Output the (x, y) coordinate of the center of the cell containing the given text.  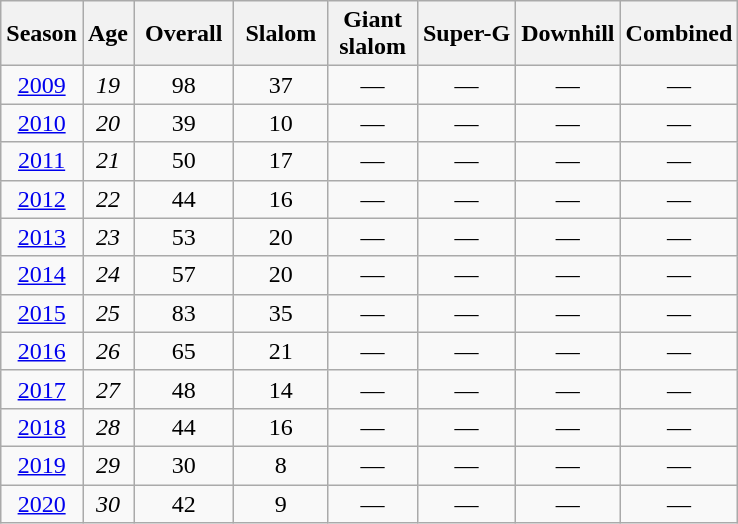
Season (42, 34)
17 (281, 161)
2012 (42, 199)
10 (281, 123)
2020 (42, 503)
19 (108, 85)
2019 (42, 465)
2016 (42, 351)
2009 (42, 85)
26 (108, 351)
27 (108, 389)
35 (281, 313)
39 (184, 123)
Age (108, 34)
Downhill (568, 34)
29 (108, 465)
2010 (42, 123)
28 (108, 427)
42 (184, 503)
Overall (184, 34)
24 (108, 275)
22 (108, 199)
Combined (679, 34)
14 (281, 389)
9 (281, 503)
23 (108, 237)
2011 (42, 161)
2014 (42, 275)
2013 (42, 237)
2017 (42, 389)
Slalom (281, 34)
57 (184, 275)
53 (184, 237)
48 (184, 389)
98 (184, 85)
8 (281, 465)
2018 (42, 427)
2015 (42, 313)
83 (184, 313)
25 (108, 313)
Giant slalom (373, 34)
Super-G (466, 34)
37 (281, 85)
50 (184, 161)
65 (184, 351)
